Return the [X, Y] coordinate for the center point of the cell that contains the specified text.  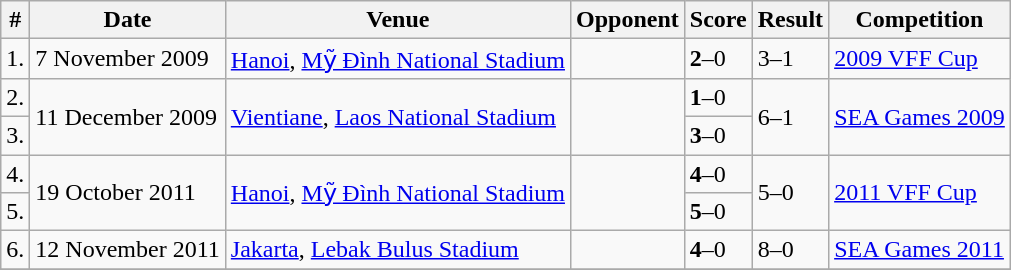
19 October 2011 [128, 192]
Date [128, 20]
# [16, 20]
1–0 [718, 97]
8–0 [790, 250]
4. [16, 173]
Venue [398, 20]
Result [790, 20]
2. [16, 97]
Competition [920, 20]
3–1 [790, 59]
SEA Games 2011 [920, 250]
7 November 2009 [128, 59]
2009 VFF Cup [920, 59]
3. [16, 135]
12 November 2011 [128, 250]
1. [16, 59]
Score [718, 20]
5. [16, 212]
11 December 2009 [128, 116]
2011 VFF Cup [920, 192]
2–0 [718, 59]
6–1 [790, 116]
Vientiane, Laos National Stadium [398, 116]
Opponent [627, 20]
3–0 [718, 135]
SEA Games 2009 [920, 116]
6. [16, 250]
Jakarta, Lebak Bulus Stadium [398, 250]
